Provide the (X, Y) coordinate of the cell's center where the given text is located.  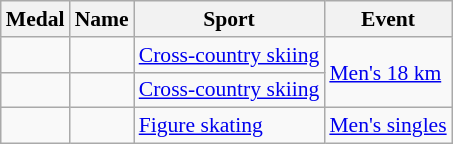
Name (102, 19)
Event (388, 19)
Men's singles (388, 126)
Figure skating (230, 126)
Sport (230, 19)
Medal (36, 19)
Men's 18 km (388, 72)
